Scan for the cell matching the given text and deliver its (x, y) coordinate at center. 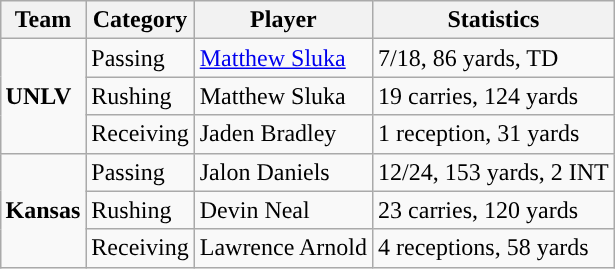
Lawrence Arnold (283, 248)
19 carries, 124 yards (494, 96)
1 reception, 31 yards (494, 134)
Category (140, 20)
23 carries, 120 yards (494, 210)
7/18, 86 yards, TD (494, 58)
UNLV (43, 96)
4 receptions, 58 yards (494, 248)
Jalon Daniels (283, 172)
Jaden Bradley (283, 134)
Statistics (494, 20)
12/24, 153 yards, 2 INT (494, 172)
Player (283, 20)
Team (43, 20)
Devin Neal (283, 210)
Kansas (43, 210)
